From the cell containing the given text, extract its center point as (x, y) coordinate. 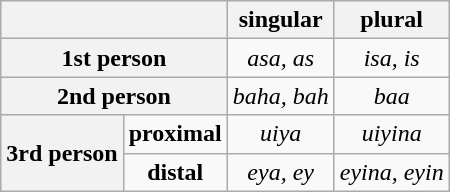
2nd person (114, 96)
uiya (280, 134)
eyina, eyin (392, 172)
plural (392, 20)
3rd person (62, 153)
baa (392, 96)
1st person (114, 58)
uiyina (392, 134)
distal (175, 172)
eya, ey (280, 172)
proximal (175, 134)
asa, as (280, 58)
baha, bah (280, 96)
singular (280, 20)
isa, is (392, 58)
